Return the (X, Y) coordinate for the center point of the cell that contains the specified text.  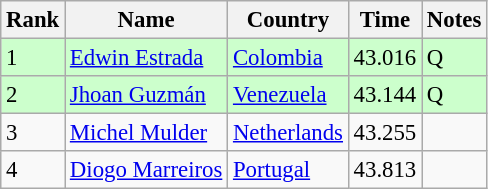
Diogo Marreiros (146, 170)
4 (33, 170)
Notes (454, 20)
Venezuela (288, 95)
1 (33, 58)
Edwin Estrada (146, 58)
Michel Mulder (146, 133)
Netherlands (288, 133)
Rank (33, 20)
43.016 (384, 58)
2 (33, 95)
43.144 (384, 95)
Name (146, 20)
Portugal (288, 170)
Time (384, 20)
43.813 (384, 170)
Colombia (288, 58)
3 (33, 133)
43.255 (384, 133)
Jhoan Guzmán (146, 95)
Country (288, 20)
